Find where the given text appears and provide that cell's center as [x, y] coordinate. 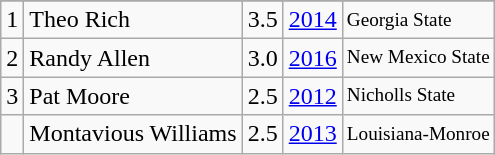
2013 [312, 134]
2 [12, 58]
1 [12, 20]
3 [12, 96]
Theo Rich [133, 20]
Pat Moore [133, 96]
2012 [312, 96]
2014 [312, 20]
Georgia State [418, 20]
Montavious Williams [133, 134]
Randy Allen [133, 58]
2016 [312, 58]
3.0 [262, 58]
Louisiana-Monroe [418, 134]
Nicholls State [418, 96]
3.5 [262, 20]
New Mexico State [418, 58]
